Capture the cell that displays the provided text and extract its [X, Y] central coordinate. 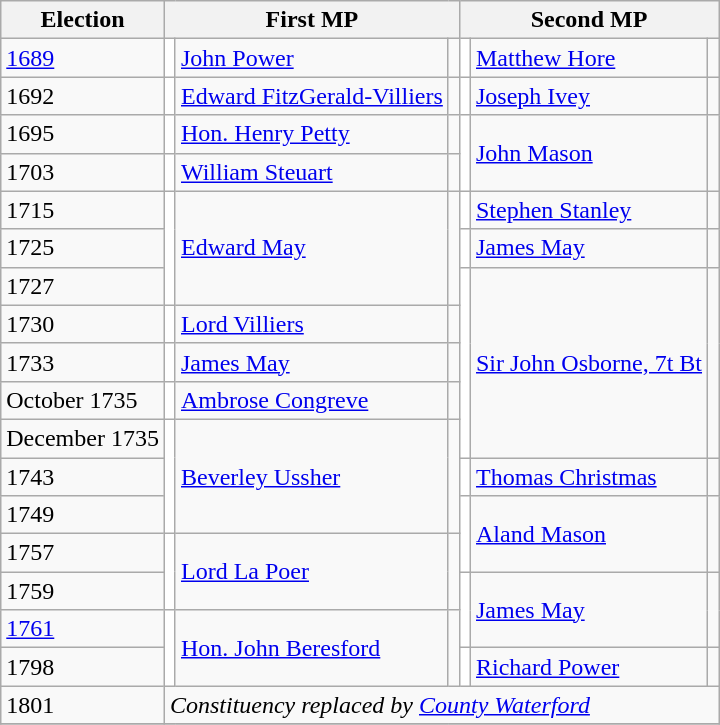
October 1735 [83, 400]
1801 [83, 705]
Thomas Christmas [588, 477]
1743 [83, 477]
William Steuart [312, 172]
Hon. Henry Petty [312, 134]
Second MP [588, 20]
1703 [83, 172]
December 1735 [83, 438]
John Mason [588, 153]
First MP [312, 20]
John Power [312, 58]
Joseph Ivey [588, 96]
Ambrose Congreve [312, 400]
Sir John Osborne, 7t Bt [588, 362]
1733 [83, 362]
1695 [83, 134]
1798 [83, 667]
1757 [83, 553]
Matthew Hore [588, 58]
Lord La Poer [312, 572]
Hon. John Beresford [312, 648]
Edward FitzGerald-Villiers [312, 96]
Aland Mason [588, 534]
Election [83, 20]
1727 [83, 286]
Lord Villiers [312, 324]
1759 [83, 591]
Constituency replaced by County Waterford [441, 705]
1692 [83, 96]
Stephen Stanley [588, 210]
Edward May [312, 248]
1749 [83, 515]
1725 [83, 248]
Richard Power [588, 667]
1761 [83, 629]
1730 [83, 324]
Beverley Ussher [312, 476]
1715 [83, 210]
1689 [83, 58]
